Detect which cell encompasses the target text, then output its (X, Y) center coordinate. 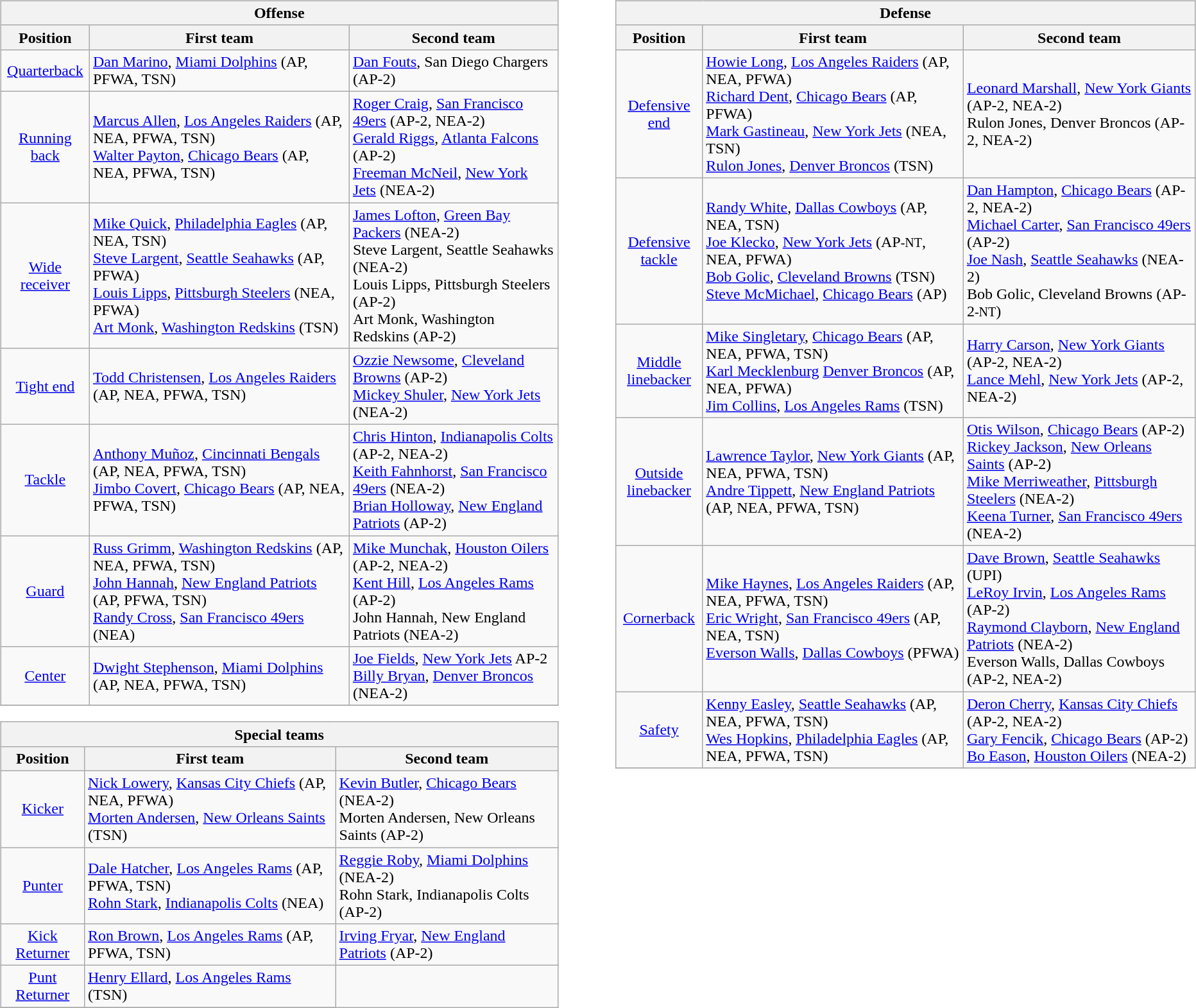
Chris Hinton, Indianapolis Colts (AP-2, NEA-2) Keith Fahnhorst, San Francisco 49ers (NEA-2) Brian Holloway, New England Patriots (AP-2) (453, 480)
Tackle (45, 480)
Center (45, 676)
Wide receiver (45, 276)
Henry Ellard, Los Angeles Rams (TSN) (210, 987)
Quarterback (45, 71)
Offense (279, 13)
Middle linebacker (659, 370)
Dwight Stephenson, Miami Dolphins (AP, NEA, PFWA, TSN) (219, 676)
Kicker (42, 808)
Mike Munchak, Houston Oilers (AP-2, NEA-2) Kent Hill, Los Angeles Rams (AP-2) John Hannah, New England Patriots (NEA-2) (453, 592)
Ozzie Newsome, Cleveland Browns (AP-2) Mickey Shuler, New York Jets (NEA-2) (453, 386)
Kick Returner (42, 944)
Safety (659, 730)
Anthony Muñoz, Cincinnati Bengals (AP, NEA, PFWA, TSN) Jimbo Covert, Chicago Bears (AP, NEA, PFWA, TSN) (219, 480)
Lawrence Taylor, New York Giants (AP, NEA, PFWA, TSN) Andre Tippett, New England Patriots (AP, NEA, PFWA, TSN) (833, 482)
Russ Grimm, Washington Redskins (AP, NEA, PFWA, TSN) John Hannah, New England Patriots (AP, PFWA, TSN) Randy Cross, San Francisco 49ers (NEA) (219, 592)
Special teams (279, 734)
Defensive tackle (659, 250)
Defensive end (659, 114)
Running back (45, 146)
Mike Singletary, Chicago Bears (AP, NEA, PFWA, TSN) Karl Mecklenburg Denver Broncos (AP, NEA, PFWA) Jim Collins, Los Angeles Rams (TSN) (833, 370)
Mike Haynes, Los Angeles Raiders (AP, NEA, PFWA, TSN) Eric Wright, San Francisco 49ers (AP, NEA, TSN) Everson Walls, Dallas Cowboys (PFWA) (833, 619)
Ron Brown, Los Angeles Rams (AP, PFWA, TSN) (210, 944)
Kevin Butler, Chicago Bears (NEA-2) Morten Andersen, New Orleans Saints (AP-2) (447, 808)
Irving Fryar, New England Patriots (AP-2) (447, 944)
Dan Marino, Miami Dolphins (AP, PFWA, TSN) (219, 71)
Deron Cherry, Kansas City Chiefs (AP-2, NEA-2) Gary Fencik, Chicago Bears (AP-2) Bo Eason, Houston Oilers (NEA-2) (1079, 730)
Outside linebacker (659, 482)
Punter (42, 885)
Reggie Roby, Miami Dolphins (NEA-2) Rohn Stark, Indianapolis Colts (AP-2) (447, 885)
Todd Christensen, Los Angeles Raiders (AP, NEA, PFWA, TSN) (219, 386)
Cornerback (659, 619)
Dale Hatcher, Los Angeles Rams (AP, PFWA, TSN) Rohn Stark, Indianapolis Colts (NEA) (210, 885)
Defense (905, 13)
Punt Returner (42, 987)
Dan Fouts, San Diego Chargers (AP-2) (453, 71)
Kenny Easley, Seattle Seahawks (AP, NEA, PFWA, TSN) Wes Hopkins, Philadelphia Eagles (AP, NEA, PFWA, TSN) (833, 730)
Marcus Allen, Los Angeles Raiders (AP, NEA, PFWA, TSN)Walter Payton, Chicago Bears (AP, NEA, PFWA, TSN) (219, 146)
Harry Carson, New York Giants (AP-2, NEA-2) Lance Mehl, New York Jets (AP-2, NEA-2) (1079, 370)
Guard (45, 592)
Joe Fields, New York Jets AP-2 Billy Bryan, Denver Broncos (NEA-2) (453, 676)
Tight end (45, 386)
Leonard Marshall, New York Giants (AP-2, NEA-2) Rulon Jones, Denver Broncos (AP-2, NEA-2) (1079, 114)
Nick Lowery, Kansas City Chiefs (AP, NEA, PFWA) Morten Andersen, New Orleans Saints (TSN) (210, 808)
Roger Craig, San Francisco 49ers (AP-2, NEA-2) Gerald Riggs, Atlanta Falcons (AP-2) Freeman McNeil, New York Jets (NEA-2) (453, 146)
